Locate the cell with the specified text and output its (X, Y) center coordinate. 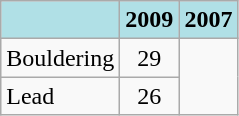
Bouldering (60, 58)
2007 (208, 20)
2009 (150, 20)
26 (150, 96)
29 (150, 58)
Lead (60, 96)
